Provide the (X, Y) coordinate of the cell's center where the given text is located.  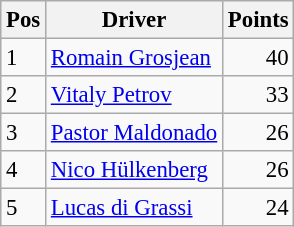
Points (258, 20)
Pastor Maldonado (134, 133)
33 (258, 95)
Driver (134, 20)
24 (258, 208)
3 (24, 133)
Nico Hülkenberg (134, 170)
5 (24, 208)
1 (24, 58)
Pos (24, 20)
4 (24, 170)
Romain Grosjean (134, 58)
Lucas di Grassi (134, 208)
Vitaly Petrov (134, 95)
2 (24, 95)
40 (258, 58)
